Capture the cell that displays the provided text and extract its (X, Y) central coordinate. 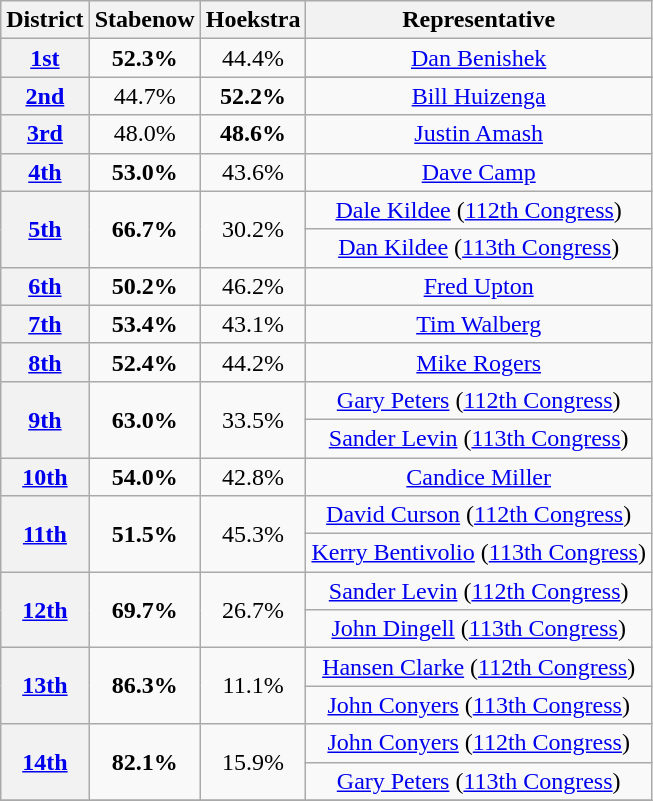
8th (45, 362)
Candice Miller (478, 477)
53.4% (144, 324)
Bill Huizenga (478, 96)
Dave Camp (478, 172)
Kerry Bentivolio (113th Congress) (478, 553)
45.3% (253, 534)
7th (45, 324)
District (45, 20)
52.3% (144, 58)
Fred Upton (478, 286)
14th (45, 762)
44.2% (253, 362)
Dale Kildee (112th Congress) (478, 210)
Mike Rogers (478, 362)
26.7% (253, 610)
48.6% (253, 134)
48.0% (144, 134)
53.0% (144, 172)
Gary Peters (113th Congress) (478, 781)
69.7% (144, 610)
52.4% (144, 362)
86.3% (144, 686)
6th (45, 286)
2nd (45, 96)
Tim Walberg (478, 324)
3rd (45, 134)
54.0% (144, 477)
15.9% (253, 762)
Hoekstra (253, 20)
33.5% (253, 419)
44.7% (144, 96)
11.1% (253, 686)
John Conyers (113th Congress) (478, 705)
5th (45, 229)
Justin Amash (478, 134)
Sander Levin (112th Congress) (478, 591)
52.2% (253, 96)
43.1% (253, 324)
Representative (478, 20)
9th (45, 419)
44.4% (253, 58)
1st (45, 58)
66.7% (144, 229)
Dan Benishek (478, 58)
10th (45, 477)
42.8% (253, 477)
82.1% (144, 762)
Sander Levin (113th Congress) (478, 438)
John Conyers (112th Congress) (478, 743)
13th (45, 686)
43.6% (253, 172)
John Dingell (113th Congress) (478, 629)
11th (45, 534)
Dan Kildee (113th Congress) (478, 248)
46.2% (253, 286)
Gary Peters (112th Congress) (478, 400)
Hansen Clarke (112th Congress) (478, 667)
Stabenow (144, 20)
4th (45, 172)
63.0% (144, 419)
30.2% (253, 229)
David Curson (112th Congress) (478, 515)
50.2% (144, 286)
12th (45, 610)
51.5% (144, 534)
